Search for the cell housing the specified text and yield its (x, y) center coordinate. 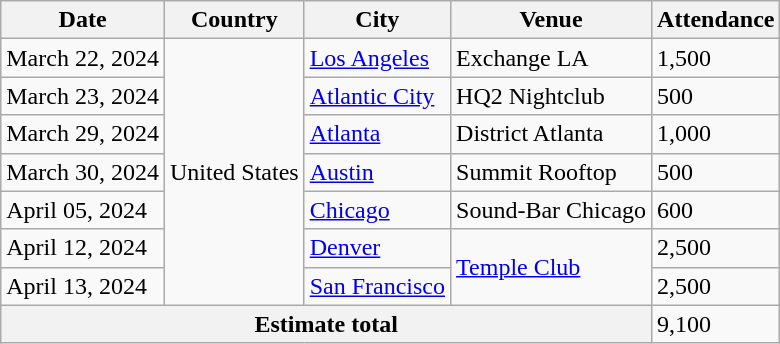
District Atlanta (552, 134)
1,500 (716, 58)
United States (234, 172)
Exchange LA (552, 58)
Denver (377, 248)
March 23, 2024 (83, 96)
Austin (377, 172)
Temple Club (552, 267)
Chicago (377, 210)
Estimate total (326, 324)
March 22, 2024 (83, 58)
Atlantic City (377, 96)
Summit Rooftop (552, 172)
Venue (552, 20)
April 12, 2024 (83, 248)
Date (83, 20)
Country (234, 20)
600 (716, 210)
9,100 (716, 324)
March 30, 2024 (83, 172)
April 05, 2024 (83, 210)
April 13, 2024 (83, 286)
Attendance (716, 20)
March 29, 2024 (83, 134)
Sound-Bar Chicago (552, 210)
Atlanta (377, 134)
Los Angeles (377, 58)
1,000 (716, 134)
City (377, 20)
HQ2 Nightclub (552, 96)
San Francisco (377, 286)
